Find where the given text appears and provide that cell's center as (x, y) coordinate. 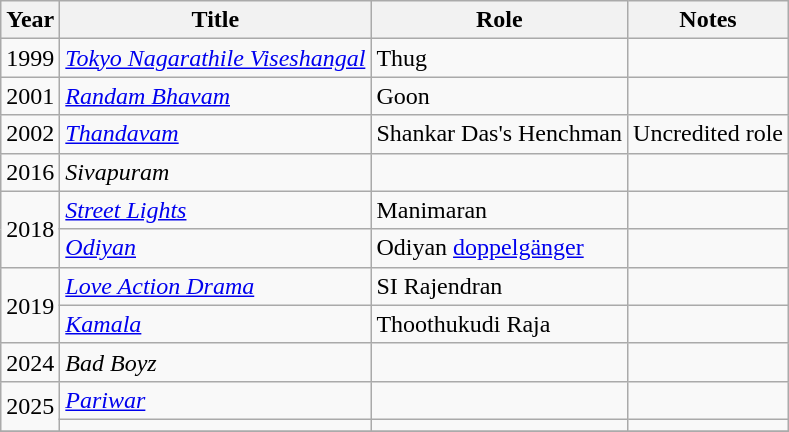
Odiyan (216, 248)
2002 (30, 134)
Bad Boyz (216, 362)
SI Rajendran (500, 286)
Title (216, 20)
2016 (30, 172)
Love Action Drama (216, 286)
Thandavam (216, 134)
Manimaran (500, 210)
2024 (30, 362)
Randam Bhavam (216, 96)
Shankar Das's Henchman (500, 134)
1999 (30, 58)
Thug (500, 58)
Tokyo Nagarathile Viseshangal (216, 58)
Uncredited role (708, 134)
Street Lights (216, 210)
2025 (30, 406)
2018 (30, 229)
Notes (708, 20)
2001 (30, 96)
Role (500, 20)
Odiyan doppelgänger (500, 248)
Kamala (216, 324)
Pariwar (216, 400)
2019 (30, 305)
Goon (500, 96)
Thoothukudi Raja (500, 324)
Year (30, 20)
Sivapuram (216, 172)
